Extract the (x, y) coordinate from the center of the cell holding the provided text.  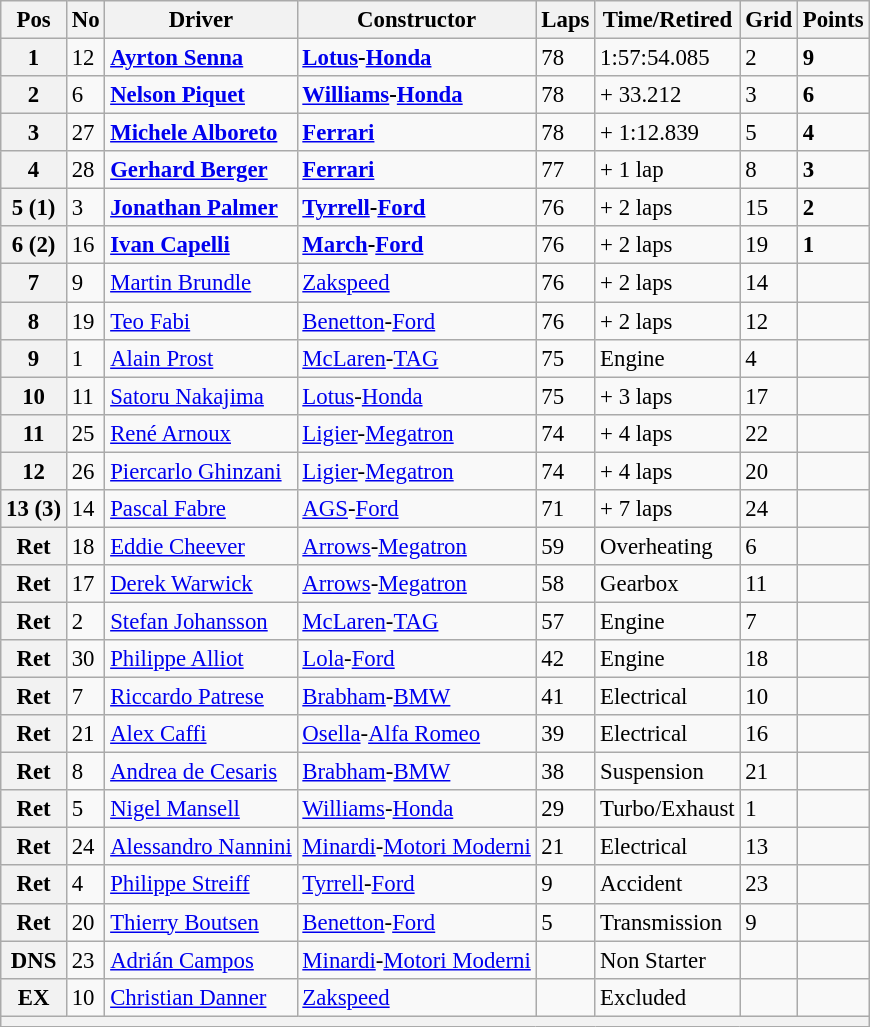
Laps (566, 20)
Nelson Piquet (201, 95)
Osella-Alfa Romeo (416, 734)
Stefan Johansson (201, 621)
Excluded (668, 997)
Philippe Streiff (201, 885)
Lola-Ford (416, 659)
Ivan Capelli (201, 245)
41 (566, 697)
Non Starter (668, 960)
Ayrton Senna (201, 58)
Pascal Fabre (201, 509)
Points (832, 20)
Alain Prost (201, 358)
Time/Retired (668, 20)
Philippe Alliot (201, 659)
57 (566, 621)
+ 1:12.839 (668, 133)
58 (566, 584)
Martin Brundle (201, 283)
+ 1 lap (668, 170)
Grid (768, 20)
71 (566, 509)
Riccardo Patrese (201, 697)
5 (1) (34, 208)
Suspension (668, 772)
59 (566, 546)
Michele Alboreto (201, 133)
No (85, 20)
22 (768, 433)
AGS-Ford (416, 509)
Christian Danner (201, 997)
+ 7 laps (668, 509)
Turbo/Exhaust (668, 809)
Teo Fabi (201, 321)
13 (768, 847)
26 (85, 471)
EX (34, 997)
Thierry Boutsen (201, 922)
Eddie Cheever (201, 546)
Overheating (668, 546)
Accident (668, 885)
77 (566, 170)
39 (566, 734)
DNS (34, 960)
Satoru Nakajima (201, 396)
Alessandro Nannini (201, 847)
28 (85, 170)
Adrián Campos (201, 960)
Constructor (416, 20)
Gearbox (668, 584)
15 (768, 208)
Driver (201, 20)
Derek Warwick (201, 584)
13 (3) (34, 509)
30 (85, 659)
March-Ford (416, 245)
+ 33.212 (668, 95)
Alex Caffi (201, 734)
27 (85, 133)
Gerhard Berger (201, 170)
42 (566, 659)
38 (566, 772)
+ 3 laps (668, 396)
1:57:54.085 (668, 58)
Transmission (668, 922)
29 (566, 809)
Jonathan Palmer (201, 208)
Piercarlo Ghinzani (201, 471)
6 (2) (34, 245)
25 (85, 433)
Nigel Mansell (201, 809)
René Arnoux (201, 433)
Pos (34, 20)
Andrea de Cesaris (201, 772)
